Pinpoint the cell where the given text exists, returning its [X, Y] midpoint coordinate. 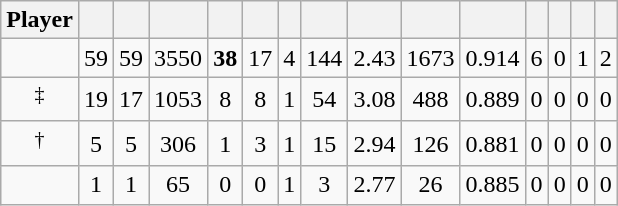
126 [430, 144]
54 [324, 100]
2.94 [374, 144]
0.885 [492, 185]
2.77 [374, 185]
† [40, 144]
Player [40, 20]
2 [606, 58]
0.881 [492, 144]
‡ [40, 100]
38 [226, 58]
488 [430, 100]
15 [324, 144]
144 [324, 58]
3.08 [374, 100]
0.914 [492, 58]
6 [536, 58]
19 [96, 100]
306 [178, 144]
3550 [178, 58]
2.43 [374, 58]
26 [430, 185]
1673 [430, 58]
4 [290, 58]
0.889 [492, 100]
65 [178, 185]
1053 [178, 100]
